From the cell containing the given text, extract its center point as [x, y] coordinate. 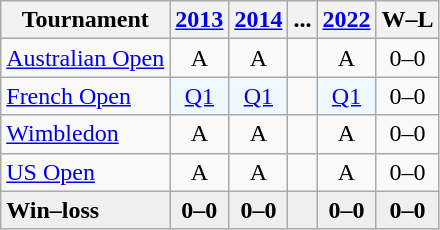
Wimbledon [86, 134]
... [302, 20]
W–L [408, 20]
2022 [346, 20]
2014 [258, 20]
US Open [86, 172]
Tournament [86, 20]
Win–loss [86, 210]
French Open [86, 96]
Australian Open [86, 58]
2013 [200, 20]
